Find where the given text appears and provide that cell's center as [x, y] coordinate. 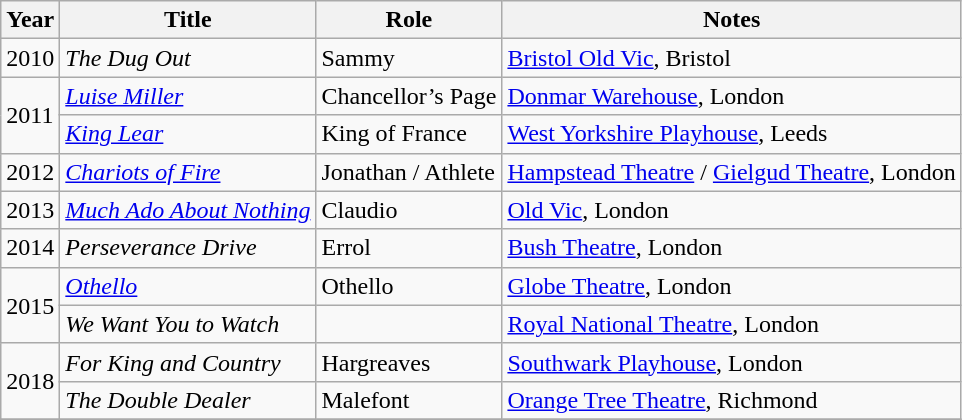
The Dug Out [188, 58]
For King and Country [188, 362]
2014 [30, 248]
Luise Miller [188, 96]
Perseverance Drive [188, 248]
Chancellor’s Page [409, 96]
We Want You to Watch [188, 324]
Bush Theatre, London [732, 248]
Notes [732, 20]
Title [188, 20]
Chariots of Fire [188, 172]
Malefont [409, 400]
Much Ado About Nothing [188, 210]
2018 [30, 381]
Jonathan / Athlete [409, 172]
Royal National Theatre, London [732, 324]
2010 [30, 58]
Southwark Playhouse, London [732, 362]
Bristol Old Vic, Bristol [732, 58]
Role [409, 20]
West Yorkshire Playhouse, Leeds [732, 134]
Hampstead Theatre / Gielgud Theatre, London [732, 172]
King Lear [188, 134]
2013 [30, 210]
Claudio [409, 210]
Old Vic, London [732, 210]
2012 [30, 172]
2011 [30, 115]
The Double Dealer [188, 400]
Orange Tree Theatre, Richmond [732, 400]
Sammy [409, 58]
Donmar Warehouse, London [732, 96]
2015 [30, 305]
Errol [409, 248]
Year [30, 20]
Hargreaves [409, 362]
King of France [409, 134]
Globe Theatre, London [732, 286]
